Identify which cell holds the provided text, then report its [x, y] central coordinate. 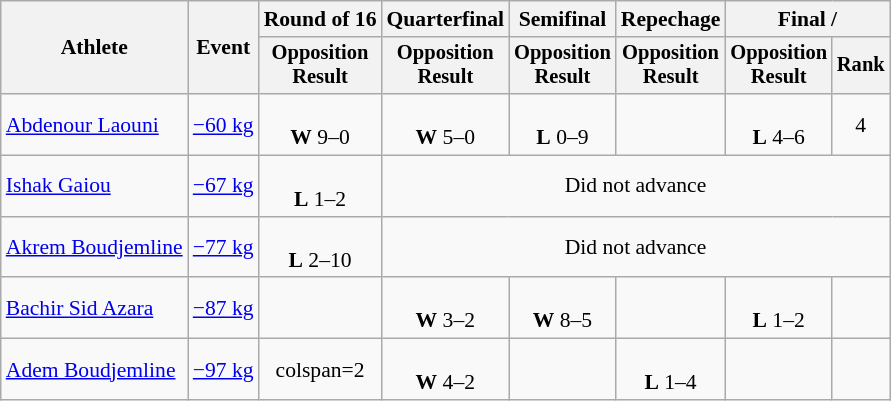
L 2–10 [320, 248]
Event [224, 48]
Rank [861, 66]
L 4–6 [778, 124]
Bachir Sid Azara [94, 308]
Athlete [94, 48]
W 9–0 [320, 124]
W 4–2 [445, 370]
Round of 16 [320, 19]
−77 kg [224, 248]
Semifinal [562, 19]
Adem Boudjemline [94, 370]
L 1–4 [671, 370]
Ishak Gaiou [94, 186]
4 [861, 124]
Akrem Boudjemline [94, 248]
−87 kg [224, 308]
W 3–2 [445, 308]
Final / [807, 19]
−97 kg [224, 370]
colspan=2 [320, 370]
−60 kg [224, 124]
−67 kg [224, 186]
W 8–5 [562, 308]
L 0–9 [562, 124]
W 5–0 [445, 124]
Quarterfinal [445, 19]
Repechage [671, 19]
Abdenour Laouni [94, 124]
